Return the [x, y] coordinate for the center point of the cell that contains the specified text.  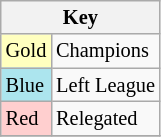
Relegated [106, 118]
Blue [26, 85]
Gold [26, 51]
Red [26, 118]
Key [80, 17]
Left League [106, 85]
Champions [106, 51]
